Pinpoint the cell where the given text exists, returning its (X, Y) midpoint coordinate. 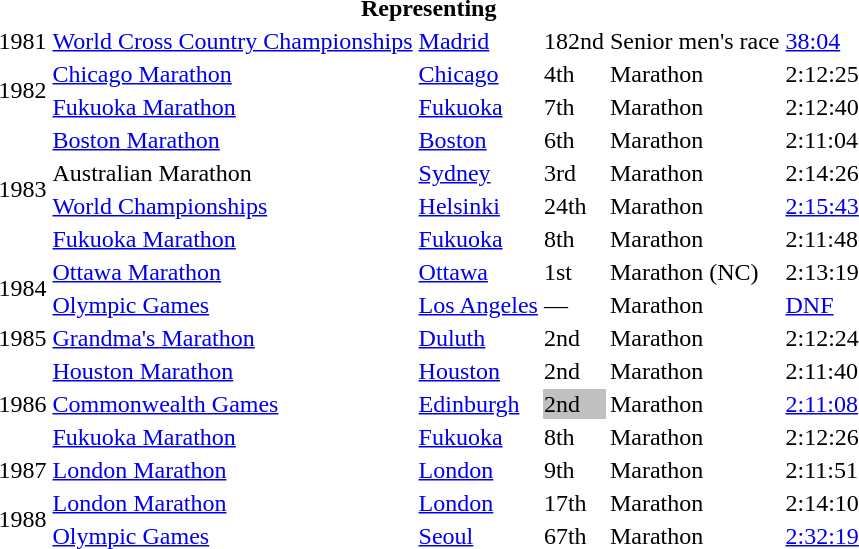
7th (574, 107)
Ottawa Marathon (232, 272)
Edinburgh (478, 404)
Duluth (478, 338)
Madrid (478, 41)
24th (574, 206)
Boston Marathon (232, 140)
182nd (574, 41)
Commonwealth Games (232, 404)
Sydney (478, 173)
1st (574, 272)
World Cross Country Championships (232, 41)
Houston (478, 371)
4th (574, 74)
Los Angeles (478, 305)
— (574, 305)
Senior men's race (694, 41)
Helsinki (478, 206)
Chicago Marathon (232, 74)
Australian Marathon (232, 173)
Boston (478, 140)
9th (574, 470)
Grandma's Marathon (232, 338)
Marathon (NC) (694, 272)
Houston Marathon (232, 371)
6th (574, 140)
Ottawa (478, 272)
Chicago (478, 74)
World Championships (232, 206)
17th (574, 503)
Olympic Games (232, 305)
3rd (574, 173)
